Determine the (x, y) coordinate at the center of the cell enclosing the given text.  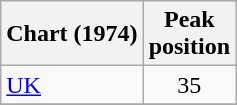
Peakposition (189, 34)
UK (72, 85)
Chart (1974) (72, 34)
35 (189, 85)
